Extract the (X, Y) coordinate from the center of the cell holding the provided text.  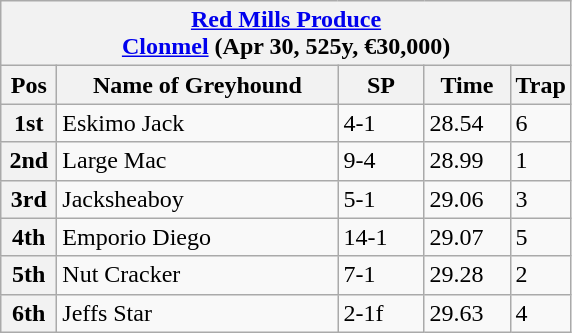
5-1 (381, 199)
4-1 (381, 123)
29.28 (467, 275)
2 (540, 275)
29.06 (467, 199)
4th (29, 237)
Jacksheaboy (198, 199)
1 (540, 161)
3 (540, 199)
3rd (29, 199)
Pos (29, 85)
1st (29, 123)
14-1 (381, 237)
6 (540, 123)
Time (467, 85)
6th (29, 313)
Emporio Diego (198, 237)
Name of Greyhound (198, 85)
Large Mac (198, 161)
9-4 (381, 161)
5 (540, 237)
28.99 (467, 161)
5th (29, 275)
SP (381, 85)
28.54 (467, 123)
29.07 (467, 237)
2nd (29, 161)
29.63 (467, 313)
7-1 (381, 275)
Red Mills Produce Clonmel (Apr 30, 525y, €30,000) (286, 34)
Trap (540, 85)
Nut Cracker (198, 275)
Eskimo Jack (198, 123)
2-1f (381, 313)
Jeffs Star (198, 313)
4 (540, 313)
